Identify which cell holds the provided text, then report its (X, Y) central coordinate. 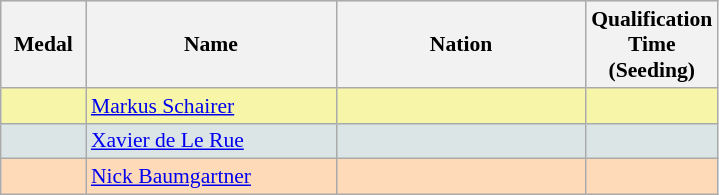
Name (211, 44)
Markus Schairer (211, 106)
Qualification Time (Seeding) (652, 44)
Nick Baumgartner (211, 177)
Nation (461, 44)
Medal (44, 44)
Xavier de Le Rue (211, 141)
